For the text-containing cell, return its midpoint in [X, Y] coordinate format. 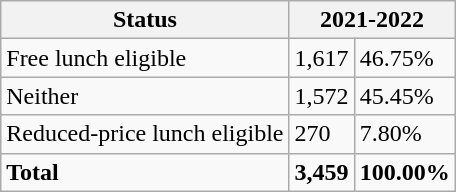
270 [322, 134]
Status [145, 20]
Total [145, 172]
1,572 [322, 96]
Neither [145, 96]
100.00% [404, 172]
Free lunch eligible [145, 58]
46.75% [404, 58]
3,459 [322, 172]
2021-2022 [372, 20]
Reduced-price lunch eligible [145, 134]
1,617 [322, 58]
7.80% [404, 134]
45.45% [404, 96]
